Locate the cell with the specified text and output its [X, Y] center coordinate. 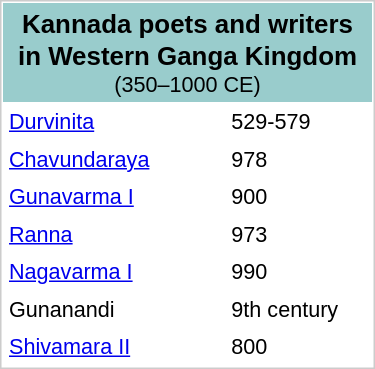
Kannada poets and writers in Western Ganga Kingdom (350–1000 CE) [188, 52]
990 [298, 272]
973 [298, 234]
900 [298, 196]
Nagavarma I [114, 272]
529-579 [298, 122]
Gunavarma I [114, 196]
Ranna [114, 234]
978 [298, 159]
9th century [298, 309]
Durvinita [114, 122]
Chavundaraya [114, 159]
800 [298, 346]
Shivamara II [114, 346]
Gunanandi [114, 309]
